Search for the cell housing the specified text and yield its (X, Y) center coordinate. 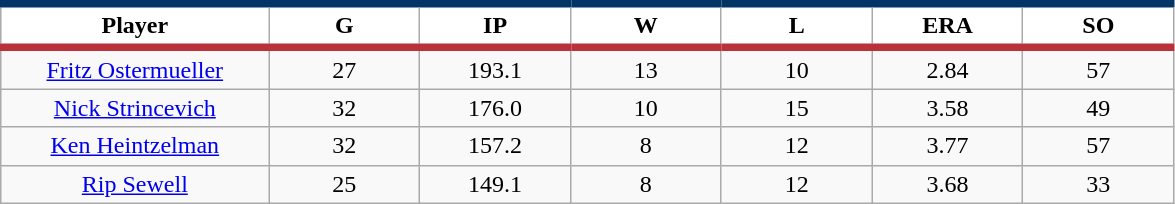
Fritz Ostermueller (135, 68)
25 (344, 184)
Player (135, 26)
157.2 (496, 146)
3.58 (948, 108)
L (796, 26)
Rip Sewell (135, 184)
IP (496, 26)
ERA (948, 26)
27 (344, 68)
49 (1098, 108)
193.1 (496, 68)
Nick Strincevich (135, 108)
Ken Heintzelman (135, 146)
176.0 (496, 108)
3.68 (948, 184)
15 (796, 108)
33 (1098, 184)
G (344, 26)
149.1 (496, 184)
3.77 (948, 146)
2.84 (948, 68)
SO (1098, 26)
W (646, 26)
13 (646, 68)
